Identify which cell holds the provided text, then report its [x, y] central coordinate. 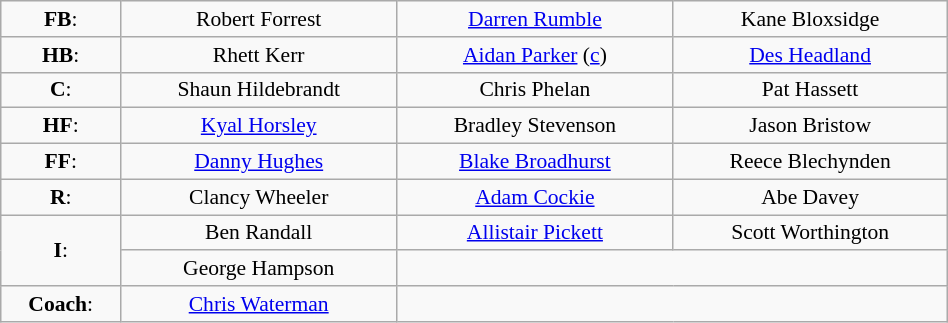
Adam Cockie [535, 197]
Ben Randall [259, 233]
Scott Worthington [810, 233]
Kyal Horsley [259, 126]
Chris Waterman [259, 304]
Rhett Kerr [259, 55]
FB: [61, 19]
Allistair Pickett [535, 233]
Des Headland [810, 55]
Pat Hassett [810, 90]
HF: [61, 126]
Chris Phelan [535, 90]
FF: [61, 162]
Kane Bloxsidge [810, 19]
C: [61, 90]
George Hampson [259, 269]
HB: [61, 55]
Jason Bristow [810, 126]
Clancy Wheeler [259, 197]
I: [61, 250]
Shaun Hildebrandt [259, 90]
Bradley Stevenson [535, 126]
Blake Broadhurst [535, 162]
Danny Hughes [259, 162]
R: [61, 197]
Robert Forrest [259, 19]
Abe Davey [810, 197]
Coach: [61, 304]
Reece Blechynden [810, 162]
Aidan Parker (c) [535, 55]
Darren Rumble [535, 19]
